Search for the cell housing the specified text and yield its (X, Y) center coordinate. 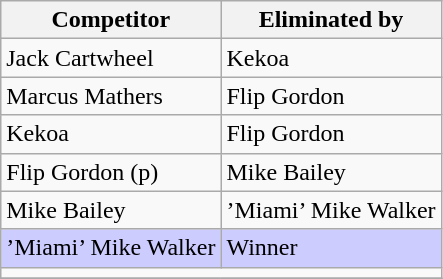
Eliminated by (331, 20)
Competitor (111, 20)
Winner (331, 248)
Flip Gordon (p) (111, 172)
Jack Cartwheel (111, 58)
Marcus Mathers (111, 96)
